Pinpoint the cell where the given text exists, returning its (x, y) midpoint coordinate. 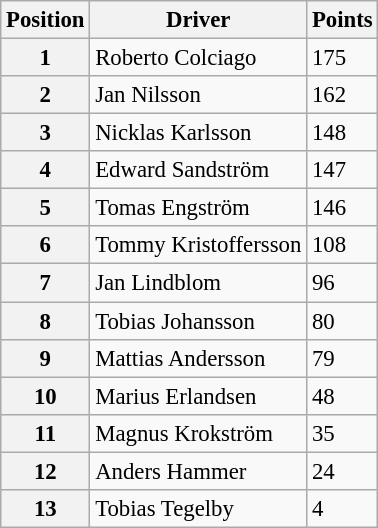
Marius Erlandsen (198, 396)
148 (342, 133)
Tomas Engström (198, 208)
96 (342, 283)
8 (46, 321)
Tobias Tegelby (198, 509)
Tobias Johansson (198, 321)
13 (46, 509)
108 (342, 245)
10 (46, 396)
Edward Sandström (198, 170)
80 (342, 321)
Jan Lindblom (198, 283)
Points (342, 20)
12 (46, 471)
9 (46, 358)
1 (46, 58)
Roberto Colciago (198, 58)
24 (342, 471)
Driver (198, 20)
Position (46, 20)
79 (342, 358)
Anders Hammer (198, 471)
3 (46, 133)
48 (342, 396)
5 (46, 208)
11 (46, 433)
Tommy Kristoffersson (198, 245)
146 (342, 208)
162 (342, 95)
Magnus Krokström (198, 433)
6 (46, 245)
Mattias Andersson (198, 358)
7 (46, 283)
2 (46, 95)
147 (342, 170)
Jan Nilsson (198, 95)
175 (342, 58)
Nicklas Karlsson (198, 133)
35 (342, 433)
